Identify which cell holds the provided text, then report its (x, y) central coordinate. 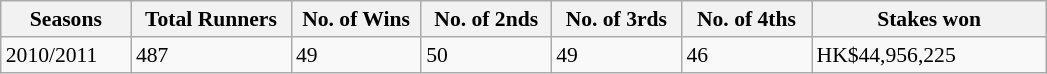
No. of 3rds (616, 19)
Seasons (66, 19)
No. of Wins (356, 19)
2010/2011 (66, 55)
No. of 4ths (746, 19)
HK$44,956,225 (930, 55)
50 (486, 55)
Total Runners (211, 19)
No. of 2nds (486, 19)
46 (746, 55)
487 (211, 55)
Stakes won (930, 19)
